Search for the cell housing the specified text and yield its (X, Y) center coordinate. 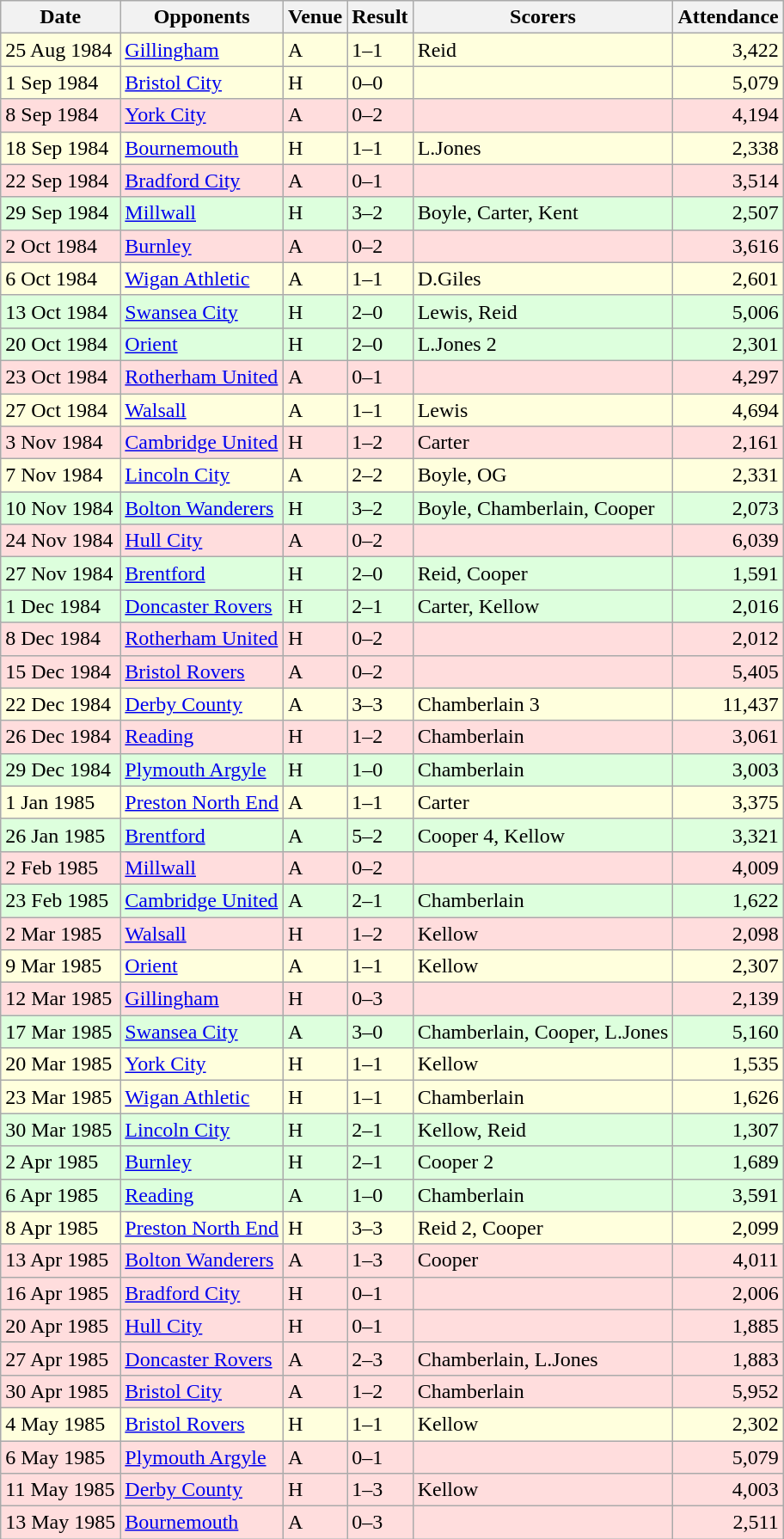
2,139 (728, 999)
Boyle, OG (543, 475)
Chamberlain, Cooper, L.Jones (543, 1032)
Lewis (543, 410)
2,331 (728, 475)
Chamberlain 3 (543, 704)
2,098 (728, 933)
2,302 (728, 1424)
27 Apr 1985 (60, 1358)
20 Oct 1984 (60, 344)
24 Nov 1984 (60, 541)
30 Mar 1985 (60, 1130)
2,507 (728, 213)
15 Dec 1984 (60, 671)
4 May 1985 (60, 1424)
2,073 (728, 508)
1,591 (728, 573)
Scorers (543, 17)
2,601 (728, 279)
1,622 (728, 900)
Carter, Kellow (543, 606)
4,694 (728, 410)
9 Mar 1985 (60, 966)
1,535 (728, 1064)
Boyle, Chamberlain, Cooper (543, 508)
6 Apr 1985 (60, 1195)
20 Apr 1985 (60, 1326)
20 Mar 1985 (60, 1064)
1,689 (728, 1162)
7 Nov 1984 (60, 475)
Attendance (728, 17)
30 Apr 1985 (60, 1391)
22 Sep 1984 (60, 181)
2,012 (728, 639)
27 Nov 1984 (60, 573)
D.Giles (543, 279)
25 Aug 1984 (60, 50)
11 May 1985 (60, 1490)
2–3 (380, 1358)
3,591 (728, 1195)
5–2 (380, 835)
1 Sep 1984 (60, 83)
2,016 (728, 606)
1,883 (728, 1358)
23 Mar 1985 (60, 1097)
27 Oct 1984 (60, 410)
Reid, Cooper (543, 573)
2,338 (728, 148)
Chamberlain, L.Jones (543, 1358)
8 Sep 1984 (60, 115)
2,301 (728, 344)
4,194 (728, 115)
3,616 (728, 246)
3–0 (380, 1032)
2,161 (728, 443)
8 Dec 1984 (60, 639)
29 Sep 1984 (60, 213)
3,375 (728, 802)
12 Mar 1985 (60, 999)
4,297 (728, 377)
2,099 (728, 1228)
18 Sep 1984 (60, 148)
5,952 (728, 1391)
3,003 (728, 769)
3,422 (728, 50)
13 May 1985 (60, 1523)
13 Oct 1984 (60, 311)
1,885 (728, 1326)
5,160 (728, 1032)
11,437 (728, 704)
17 Mar 1985 (60, 1032)
10 Nov 1984 (60, 508)
Cooper 4, Kellow (543, 835)
6 Oct 1984 (60, 279)
26 Dec 1984 (60, 737)
Date (60, 17)
6,039 (728, 541)
2,511 (728, 1523)
Reid (543, 50)
4,003 (728, 1490)
8 Apr 1985 (60, 1228)
3,061 (728, 737)
5,006 (728, 311)
L.Jones 2 (543, 344)
Cooper 2 (543, 1162)
2–2 (380, 475)
23 Oct 1984 (60, 377)
13 Apr 1985 (60, 1260)
1 Jan 1985 (60, 802)
3 Nov 1984 (60, 443)
0–0 (380, 83)
2 Mar 1985 (60, 933)
Kellow, Reid (543, 1130)
6 May 1985 (60, 1457)
23 Feb 1985 (60, 900)
16 Apr 1985 (60, 1293)
2 Oct 1984 (60, 246)
Boyle, Carter, Kent (543, 213)
1,626 (728, 1097)
Venue (315, 17)
3,514 (728, 181)
Result (380, 17)
Opponents (202, 17)
3,321 (728, 835)
2,307 (728, 966)
4,011 (728, 1260)
2 Feb 1985 (60, 868)
29 Dec 1984 (60, 769)
Cooper (543, 1260)
2,006 (728, 1293)
26 Jan 1985 (60, 835)
4,009 (728, 868)
2 Apr 1985 (60, 1162)
1 Dec 1984 (60, 606)
L.Jones (543, 148)
1,307 (728, 1130)
5,405 (728, 671)
Reid 2, Cooper (543, 1228)
Lewis, Reid (543, 311)
22 Dec 1984 (60, 704)
